Output the [x, y] coordinate of the center of the cell containing the given text.  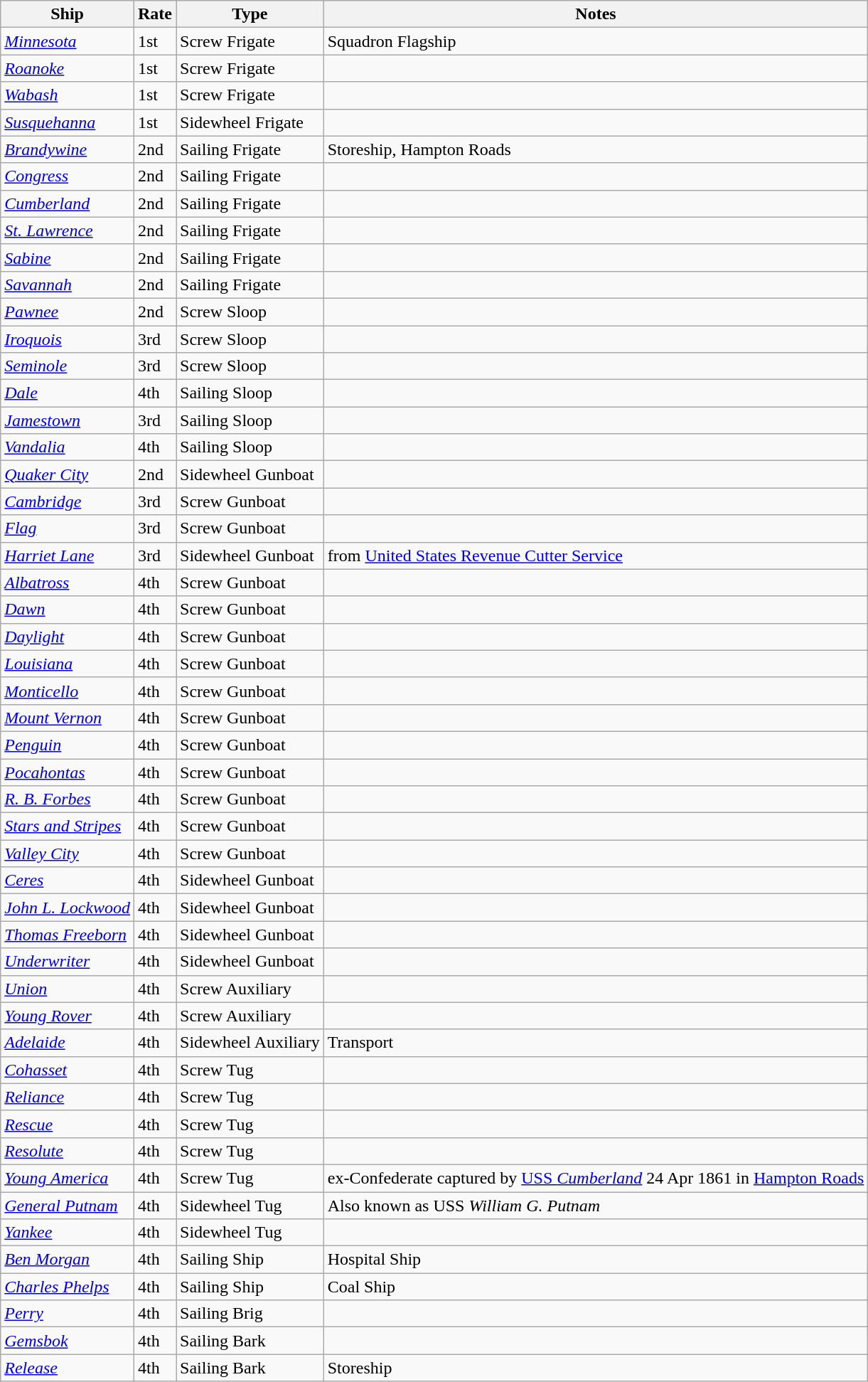
Roanoke [68, 68]
Cumberland [68, 203]
Charles Phelps [68, 1287]
Vandalia [68, 447]
Penguin [68, 745]
Quaker City [68, 474]
Perry [68, 1314]
Savannah [68, 285]
Thomas Freeborn [68, 935]
Brandywine [68, 149]
Cambridge [68, 501]
Wabash [68, 95]
R. B. Forbes [68, 799]
Harriet Lane [68, 556]
Also known as USS William G. Putnam [596, 1206]
Pawnee [68, 312]
Sidewheel Frigate [250, 122]
Cohasset [68, 1070]
Susquehanna [68, 122]
Albatross [68, 583]
Monticello [68, 691]
Stars and Stripes [68, 826]
Young Rover [68, 1016]
Notes [596, 14]
Rate [155, 14]
Dawn [68, 610]
ex-Confederate captured by USS Cumberland 24 Apr 1861 in Hampton Roads [596, 1178]
John L. Lockwood [68, 908]
Pocahontas [68, 772]
Mount Vernon [68, 718]
Squadron Flagship [596, 41]
Resolute [68, 1151]
Daylight [68, 637]
Seminole [68, 366]
Storeship, Hampton Roads [596, 149]
Young America [68, 1178]
Adelaide [68, 1043]
Louisiana [68, 664]
Sailing Brig [250, 1314]
Valley City [68, 854]
Dale [68, 393]
Underwriter [68, 962]
Ben Morgan [68, 1260]
Reliance [68, 1097]
Flag [68, 528]
Coal Ship [596, 1287]
Yankee [68, 1233]
Type [250, 14]
from United States Revenue Cutter Service [596, 556]
Ceres [68, 881]
St. Lawrence [68, 230]
Storeship [596, 1368]
Ship [68, 14]
Sabine [68, 257]
Minnesota [68, 41]
Sidewheel Auxiliary [250, 1043]
Jamestown [68, 420]
Gemsbok [68, 1341]
Transport [596, 1043]
Iroquois [68, 339]
Congress [68, 176]
General Putnam [68, 1206]
Hospital Ship [596, 1260]
Rescue [68, 1124]
Release [68, 1368]
Union [68, 989]
